Search for the cell housing the specified text and yield its (x, y) center coordinate. 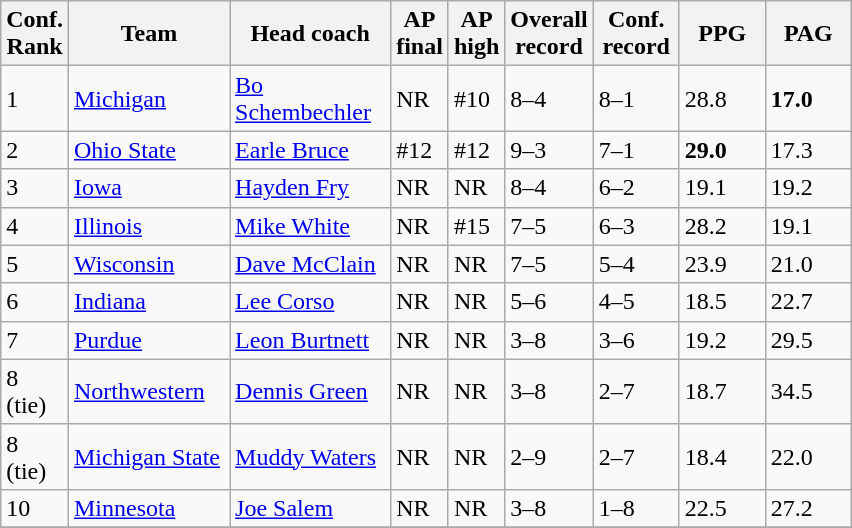
Bo Schembechler (310, 98)
18.7 (722, 392)
1 (35, 98)
Joe Salem (310, 508)
2 (35, 150)
Team (148, 34)
18.4 (722, 456)
Conf. record (636, 34)
3 (35, 188)
17.0 (808, 98)
5 (35, 264)
29.5 (808, 340)
6 (35, 302)
7 (35, 340)
8–1 (636, 98)
21.0 (808, 264)
3–6 (636, 340)
AP high (476, 34)
22.7 (808, 302)
Dave McClain (310, 264)
23.9 (722, 264)
22.5 (722, 508)
29.0 (722, 150)
PPG (722, 34)
6–3 (636, 226)
Iowa (148, 188)
Muddy Waters (310, 456)
Indiana (148, 302)
Conf. Rank (35, 34)
Head coach (310, 34)
Minnesota (148, 508)
1–8 (636, 508)
18.5 (722, 302)
Hayden Fry (310, 188)
PAG (808, 34)
9–3 (549, 150)
28.2 (722, 226)
Overall record (549, 34)
6–2 (636, 188)
AP final (420, 34)
17.3 (808, 150)
10 (35, 508)
Michigan State (148, 456)
2–9 (549, 456)
22.0 (808, 456)
#15 (476, 226)
Northwestern (148, 392)
#10 (476, 98)
4–5 (636, 302)
Lee Corso (310, 302)
Dennis Green (310, 392)
27.2 (808, 508)
5–6 (549, 302)
Michigan (148, 98)
Ohio State (148, 150)
34.5 (808, 392)
Mike White (310, 226)
4 (35, 226)
Earle Bruce (310, 150)
Wisconsin (148, 264)
7–1 (636, 150)
Leon Burtnett (310, 340)
5–4 (636, 264)
Purdue (148, 340)
Illinois (148, 226)
28.8 (722, 98)
